Identify which cell holds the provided text, then report its (x, y) central coordinate. 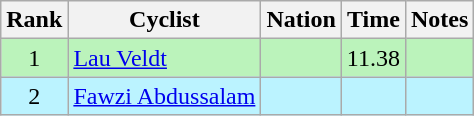
Fawzi Abdussalam (164, 96)
Cyclist (164, 20)
Nation (301, 20)
Lau Veldt (164, 58)
2 (34, 96)
1 (34, 58)
Rank (34, 20)
Notes (439, 20)
11.38 (373, 58)
Time (373, 20)
